Locate the cell with the specified text and output its (x, y) center coordinate. 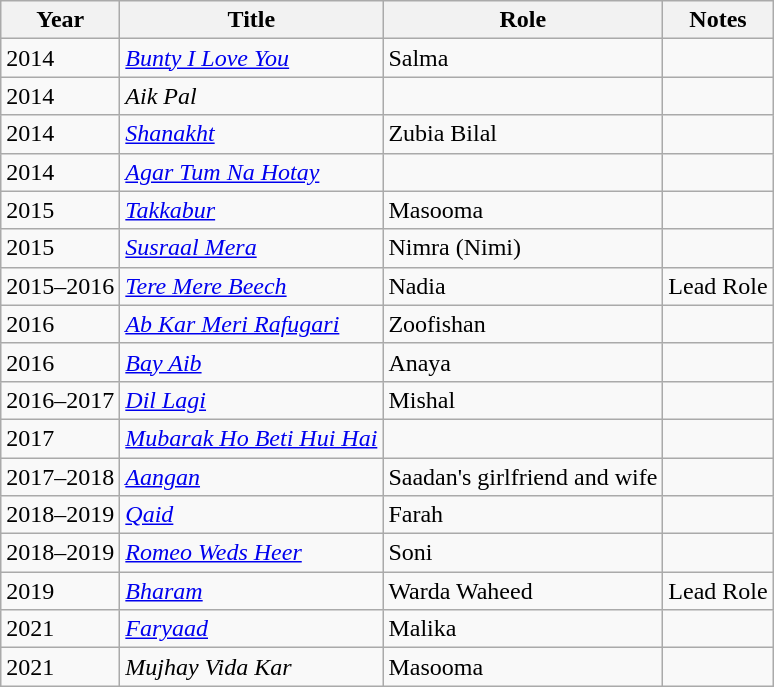
Susraal Mera (252, 248)
Zubia Bilal (523, 134)
Mubarak Ho Beti Hui Hai (252, 438)
Bay Aib (252, 362)
Warda Waheed (523, 591)
Saadan's girlfriend and wife (523, 477)
Dil Lagi (252, 400)
Agar Tum Na Hotay (252, 172)
Nimra (Nimi) (523, 248)
Bunty I Love You (252, 58)
Qaid (252, 515)
Anaya (523, 362)
Nadia (523, 286)
Mujhay Vida Kar (252, 667)
Mishal (523, 400)
Salma (523, 58)
Title (252, 20)
Soni (523, 553)
Faryaad (252, 629)
Ab Kar Meri Rafugari (252, 324)
2016–2017 (60, 400)
2017–2018 (60, 477)
Aangan (252, 477)
2017 (60, 438)
Zoofishan (523, 324)
Role (523, 20)
Farah (523, 515)
Malika (523, 629)
2019 (60, 591)
2015–2016 (60, 286)
Bharam (252, 591)
Notes (718, 20)
Aik Pal (252, 96)
Shanakht (252, 134)
Romeo Weds Heer (252, 553)
Tere Mere Beech (252, 286)
Takkabur (252, 210)
Year (60, 20)
